Find where the given text appears and provide that cell's center as (x, y) coordinate. 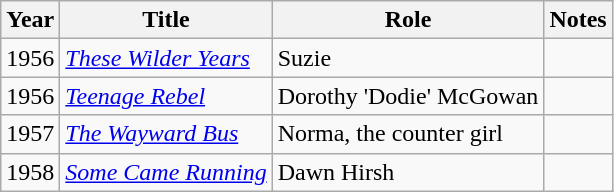
Title (166, 20)
Notes (578, 20)
These Wilder Years (166, 58)
Some Came Running (166, 172)
Year (30, 20)
Role (408, 20)
Suzie (408, 58)
Teenage Rebel (166, 96)
1957 (30, 134)
The Wayward Bus (166, 134)
Dorothy 'Dodie' McGowan (408, 96)
1958 (30, 172)
Norma, the counter girl (408, 134)
Dawn Hirsh (408, 172)
